Provide the [x, y] coordinate of the cell's center where the given text is located.  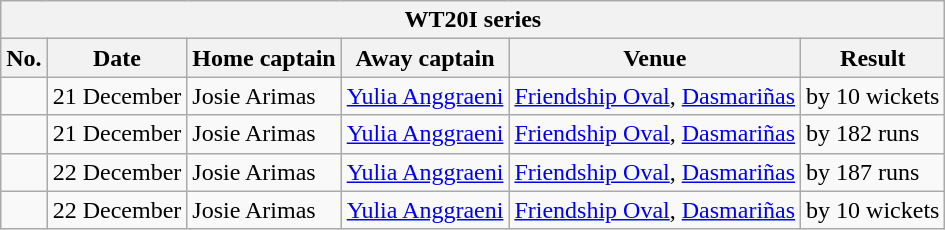
WT20I series [473, 20]
Date [117, 58]
Away captain [425, 58]
Home captain [264, 58]
by 187 runs [873, 172]
Result [873, 58]
No. [24, 58]
Venue [655, 58]
by 182 runs [873, 134]
